Search for the cell housing the specified text and yield its [X, Y] center coordinate. 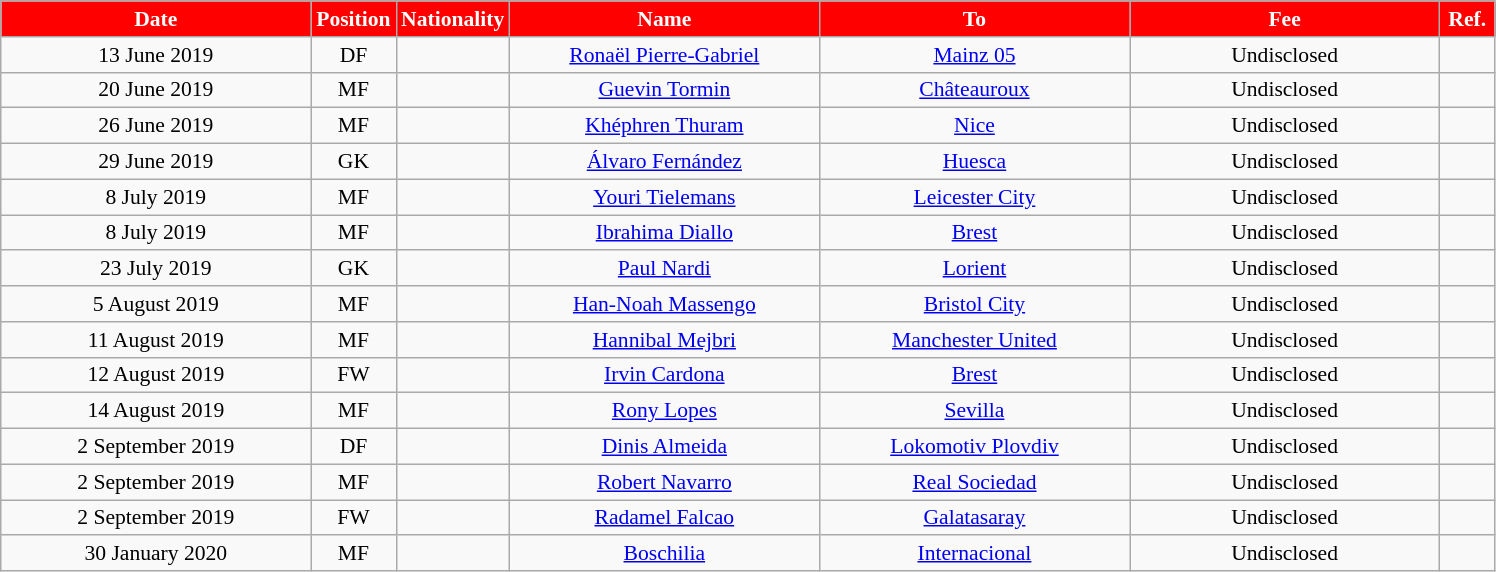
Youri Tielemans [664, 197]
Irvin Cardona [664, 375]
Real Sociedad [974, 482]
Date [156, 19]
20 June 2019 [156, 90]
11 August 2019 [156, 340]
Khéphren Thuram [664, 126]
29 June 2019 [156, 162]
Fee [1285, 19]
Ref. [1468, 19]
Paul Nardi [664, 269]
Hannibal Mejbri [664, 340]
Ronaël Pierre-Gabriel [664, 55]
Bristol City [974, 304]
Han-Noah Massengo [664, 304]
Álvaro Fernández [664, 162]
Nice [974, 126]
Boschilia [664, 554]
30 January 2020 [156, 554]
Huesca [974, 162]
Galatasaray [974, 518]
Châteauroux [974, 90]
Radamel Falcao [664, 518]
Leicester City [974, 197]
12 August 2019 [156, 375]
Sevilla [974, 411]
Nationality [452, 19]
Manchester United [974, 340]
Guevin Tormin [664, 90]
Lorient [974, 269]
Internacional [974, 554]
5 August 2019 [156, 304]
23 July 2019 [156, 269]
Name [664, 19]
Lokomotiv Plovdiv [974, 447]
To [974, 19]
Ibrahima Diallo [664, 233]
14 August 2019 [156, 411]
Rony Lopes [664, 411]
13 June 2019 [156, 55]
26 June 2019 [156, 126]
Dinis Almeida [664, 447]
Position [354, 19]
Mainz 05 [974, 55]
Robert Navarro [664, 482]
